Find where the given text appears and provide that cell's center as [X, Y] coordinate. 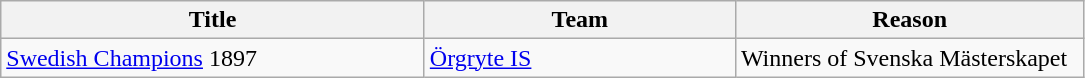
Team [580, 20]
Reason [910, 20]
Swedish Champions 1897 [213, 58]
Winners of Svenska Mästerskapet [910, 58]
Örgryte IS [580, 58]
Title [213, 20]
